Locate the cell with the specified text and output its [X, Y] center coordinate. 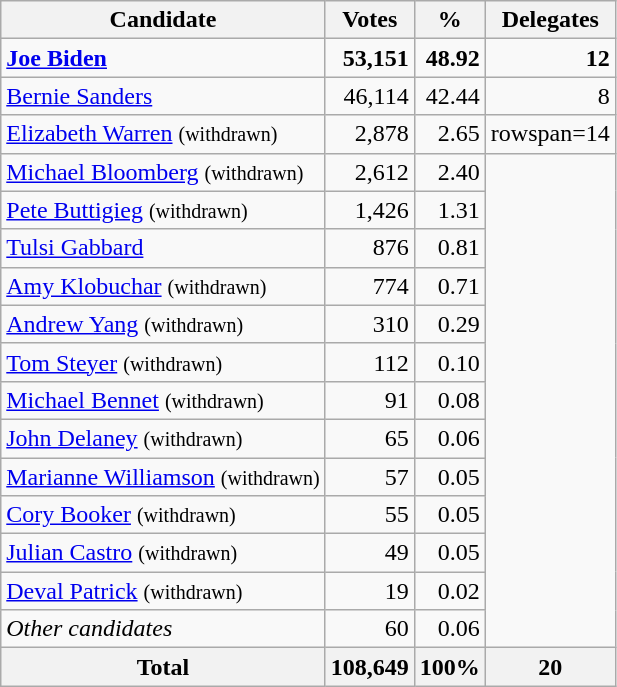
774 [370, 286]
Candidate [163, 20]
0.29 [450, 324]
Elizabeth Warren (withdrawn) [163, 134]
91 [370, 400]
Tulsi Gabbard [163, 248]
55 [370, 515]
Delegates [550, 20]
2.65 [450, 134]
65 [370, 438]
Deval Patrick (withdrawn) [163, 591]
rowspan=14 [550, 134]
20 [550, 667]
Bernie Sanders [163, 96]
310 [370, 324]
2,612 [370, 172]
Michael Bloomberg (withdrawn) [163, 172]
60 [370, 629]
19 [370, 591]
46,114 [370, 96]
0.71 [450, 286]
112 [370, 362]
57 [370, 477]
Tom Steyer (withdrawn) [163, 362]
Andrew Yang (withdrawn) [163, 324]
Michael Bennet (withdrawn) [163, 400]
Marianne Williamson (withdrawn) [163, 477]
48.92 [450, 58]
0.08 [450, 400]
Joe Biden [163, 58]
53,151 [370, 58]
100% [450, 667]
876 [370, 248]
Other candidates [163, 629]
Cory Booker (withdrawn) [163, 515]
Votes [370, 20]
8 [550, 96]
42.44 [450, 96]
1,426 [370, 210]
2,878 [370, 134]
Pete Buttigieg (withdrawn) [163, 210]
108,649 [370, 667]
John Delaney (withdrawn) [163, 438]
Total [163, 667]
49 [370, 553]
0.10 [450, 362]
12 [550, 58]
0.02 [450, 591]
% [450, 20]
1.31 [450, 210]
Amy Klobuchar (withdrawn) [163, 286]
Julian Castro (withdrawn) [163, 553]
2.40 [450, 172]
0.81 [450, 248]
